Capture the cell that displays the provided text and extract its [X, Y] central coordinate. 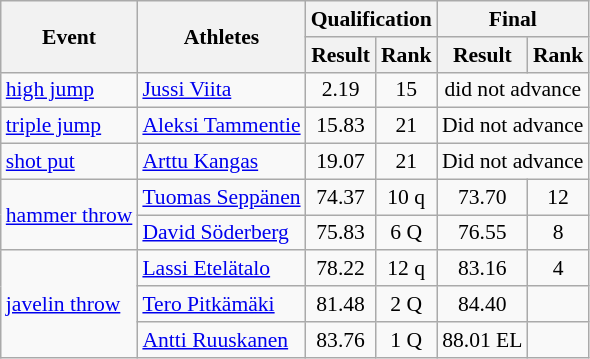
did not advance [513, 90]
Arttu Kangas [221, 162]
15.83 [341, 126]
Event [70, 36]
76.55 [482, 233]
10 q [406, 197]
75.83 [341, 233]
Tuomas Seppänen [221, 197]
73.70 [482, 197]
David Söderberg [221, 233]
83.76 [341, 340]
8 [558, 233]
triple jump [70, 126]
83.16 [482, 269]
81.48 [341, 304]
Final [513, 19]
6 Q [406, 233]
19.07 [341, 162]
1 Q [406, 340]
12 [558, 197]
Athletes [221, 36]
high jump [70, 90]
12 q [406, 269]
2.19 [341, 90]
hammer throw [70, 214]
4 [558, 269]
Aleksi Tammentie [221, 126]
Qualification [372, 19]
Tero Pitkämäki [221, 304]
javelin throw [70, 304]
shot put [70, 162]
15 [406, 90]
78.22 [341, 269]
Lassi Etelätalo [221, 269]
Jussi Viita [221, 90]
74.37 [341, 197]
2 Q [406, 304]
Antti Ruuskanen [221, 340]
84.40 [482, 304]
88.01 EL [482, 340]
